Scan for the cell matching the given text and deliver its (x, y) coordinate at center. 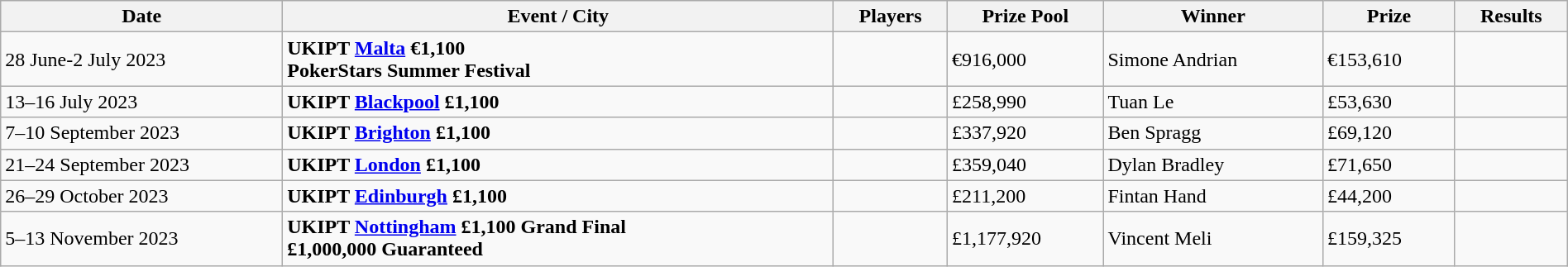
Players (891, 17)
UKIPT Brighton £1,100 (558, 133)
Prize (1389, 17)
Fintan Hand (1213, 196)
7–10 September 2023 (142, 133)
£359,040 (1025, 164)
28 June-2 July 2023 (142, 60)
Event / City (558, 17)
21–24 September 2023 (142, 164)
UKIPT London £1,100 (558, 164)
£211,200 (1025, 196)
£53,630 (1389, 102)
Vincent Meli (1213, 238)
Tuan Le (1213, 102)
UKIPT Nottingham £1,100 Grand Final£1,000,000 Guaranteed (558, 238)
UKIPT Malta €1,100PokerStars Summer Festival (558, 60)
€916,000 (1025, 60)
£44,200 (1389, 196)
Date (142, 17)
€153,610 (1389, 60)
£337,920 (1025, 133)
£71,650 (1389, 164)
Ben Spragg (1213, 133)
£258,990 (1025, 102)
Prize Pool (1025, 17)
£1,177,920 (1025, 238)
UKIPT Blackpool £1,100 (558, 102)
Winner (1213, 17)
Dylan Bradley (1213, 164)
Simone Andrian (1213, 60)
£159,325 (1389, 238)
5–13 November 2023 (142, 238)
UKIPT Edinburgh £1,100 (558, 196)
13–16 July 2023 (142, 102)
Results (1511, 17)
£69,120 (1389, 133)
26–29 October 2023 (142, 196)
